Pinpoint the cell where the given text exists, returning its (X, Y) midpoint coordinate. 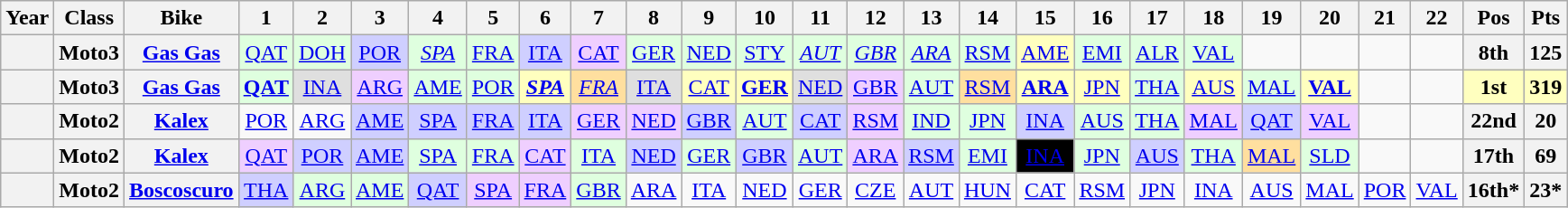
19 (1271, 18)
11 (820, 18)
16 (1102, 18)
Boscoscuro (182, 190)
DOH (321, 52)
8 (654, 18)
319 (1545, 87)
1st (1493, 87)
5 (493, 18)
14 (988, 18)
10 (764, 18)
CZE (876, 190)
18 (1213, 18)
9 (709, 18)
15 (1044, 18)
HUN (988, 190)
SLD (1330, 156)
1 (265, 18)
2 (321, 18)
STY (764, 52)
21 (1385, 18)
7 (598, 18)
Pos (1493, 18)
69 (1545, 156)
6 (545, 18)
Bike (182, 18)
8th (1493, 52)
22 (1437, 18)
Pts (1545, 18)
16th* (1493, 190)
ALR (1157, 52)
17 (1157, 18)
23* (1545, 190)
4 (438, 18)
17th (1493, 156)
12 (876, 18)
Year (27, 18)
13 (932, 18)
125 (1545, 52)
3 (379, 18)
22nd (1493, 121)
Class (89, 18)
IND (932, 121)
